Identify which cell holds the provided text, then report its [X, Y] central coordinate. 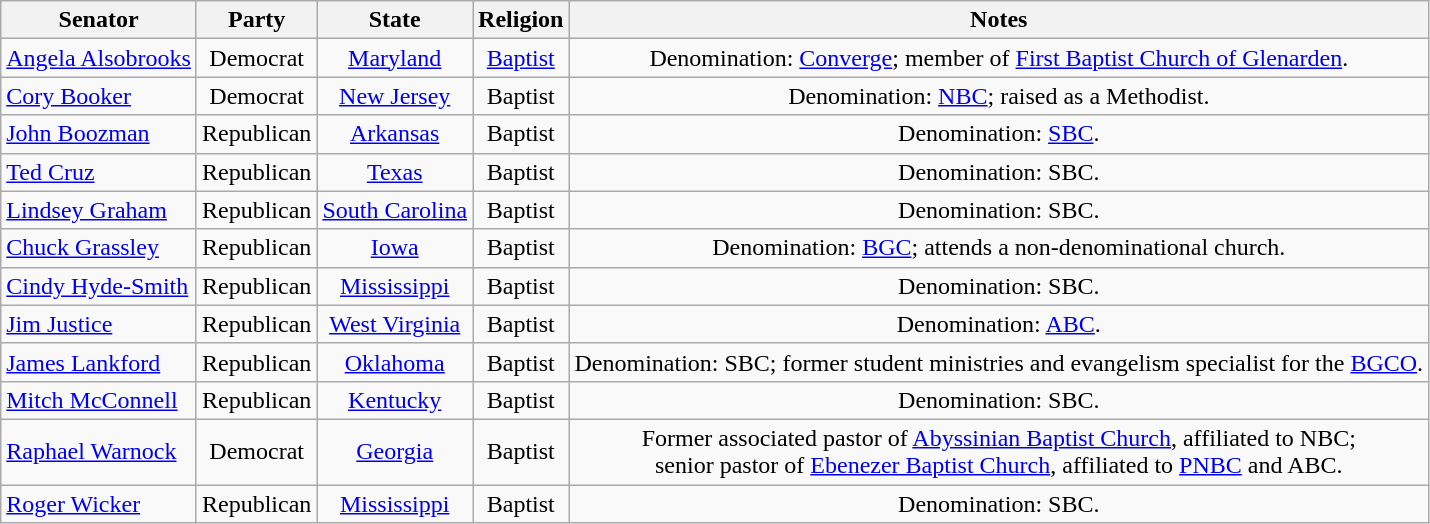
Lindsey Graham [99, 210]
Cory Booker [99, 96]
Denomination: SBC; former student ministries and evangelism specialist for the BGCO. [999, 362]
Cindy Hyde-Smith [99, 286]
South Carolina [395, 210]
Raphael Warnock [99, 452]
Party [256, 20]
Denomination: NBC; raised as a Methodist. [999, 96]
Former associated pastor of Abyssinian Baptist Church, affiliated to NBC;senior pastor of Ebenezer Baptist Church, affiliated to PNBC and ABC. [999, 452]
Iowa [395, 248]
Kentucky [395, 400]
State [395, 20]
Notes [999, 20]
Roger Wicker [99, 503]
Denomination: Converge; member of First Baptist Church of Glenarden. [999, 58]
Angela Alsobrooks [99, 58]
Arkansas [395, 134]
John Boozman [99, 134]
Denomination: BGC; attends a non-denominational church. [999, 248]
Jim Justice [99, 324]
Mitch McConnell [99, 400]
Ted Cruz [99, 172]
Oklahoma [395, 362]
Maryland [395, 58]
Denomination: ABC. [999, 324]
New Jersey [395, 96]
James Lankford [99, 362]
Texas [395, 172]
Religion [521, 20]
Senator [99, 20]
Chuck Grassley [99, 248]
West Virginia [395, 324]
Georgia [395, 452]
